Extract the (X, Y) coordinate from the center of the cell holding the provided text.  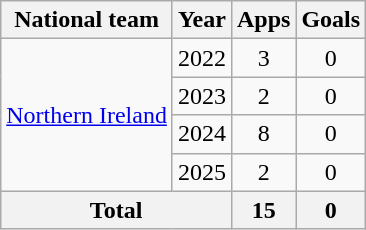
Northern Ireland (87, 115)
2025 (202, 172)
3 (263, 58)
2024 (202, 134)
Goals (331, 20)
8 (263, 134)
National team (87, 20)
2022 (202, 58)
Year (202, 20)
2023 (202, 96)
Total (116, 210)
15 (263, 210)
Apps (263, 20)
